Return the (X, Y) coordinate for the center point of the cell that contains the specified text.  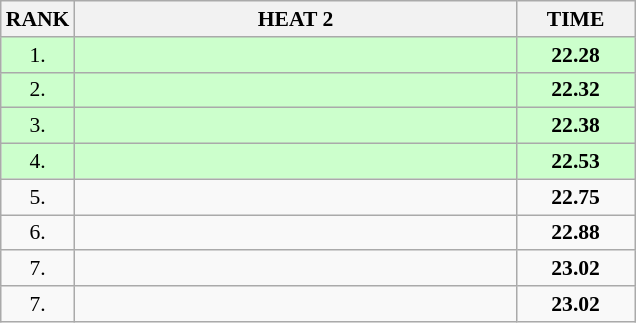
4. (38, 162)
6. (38, 233)
22.28 (576, 55)
RANK (38, 19)
HEAT 2 (295, 19)
TIME (576, 19)
22.75 (576, 197)
5. (38, 197)
22.38 (576, 126)
2. (38, 90)
3. (38, 126)
22.32 (576, 90)
22.53 (576, 162)
22.88 (576, 233)
1. (38, 55)
